For the text-containing cell, return its midpoint in (x, y) coordinate format. 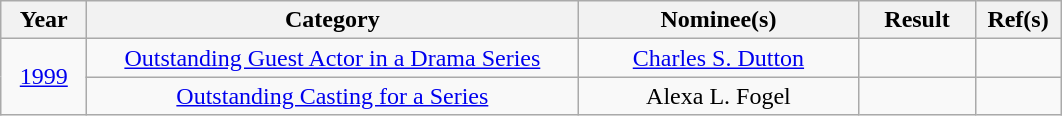
Outstanding Casting for a Series (332, 96)
Alexa L. Fogel (718, 96)
Outstanding Guest Actor in a Drama Series (332, 58)
Ref(s) (1018, 20)
Charles S. Dutton (718, 58)
Nominee(s) (718, 20)
Result (917, 20)
Year (44, 20)
Category (332, 20)
1999 (44, 77)
